Scan for the cell matching the given text and deliver its [x, y] coordinate at center. 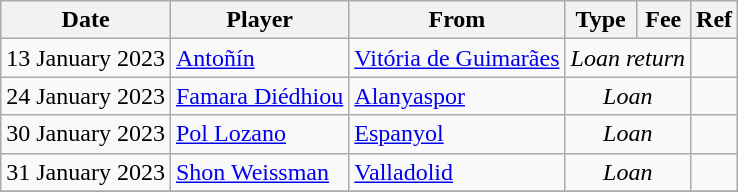
Espanyol [457, 134]
Player [259, 20]
30 January 2023 [86, 134]
24 January 2023 [86, 96]
13 January 2023 [86, 58]
From [457, 20]
Famara Diédhiou [259, 96]
Valladolid [457, 172]
Antoñín [259, 58]
Type [600, 20]
Shon Weissman [259, 172]
Vitória de Guimarães [457, 58]
Ref [714, 20]
Alanyaspor [457, 96]
Date [86, 20]
Loan return [628, 58]
31 January 2023 [86, 172]
Pol Lozano [259, 134]
Fee [664, 20]
